Provide the [x, y] coordinate of the cell's center where the given text is located.  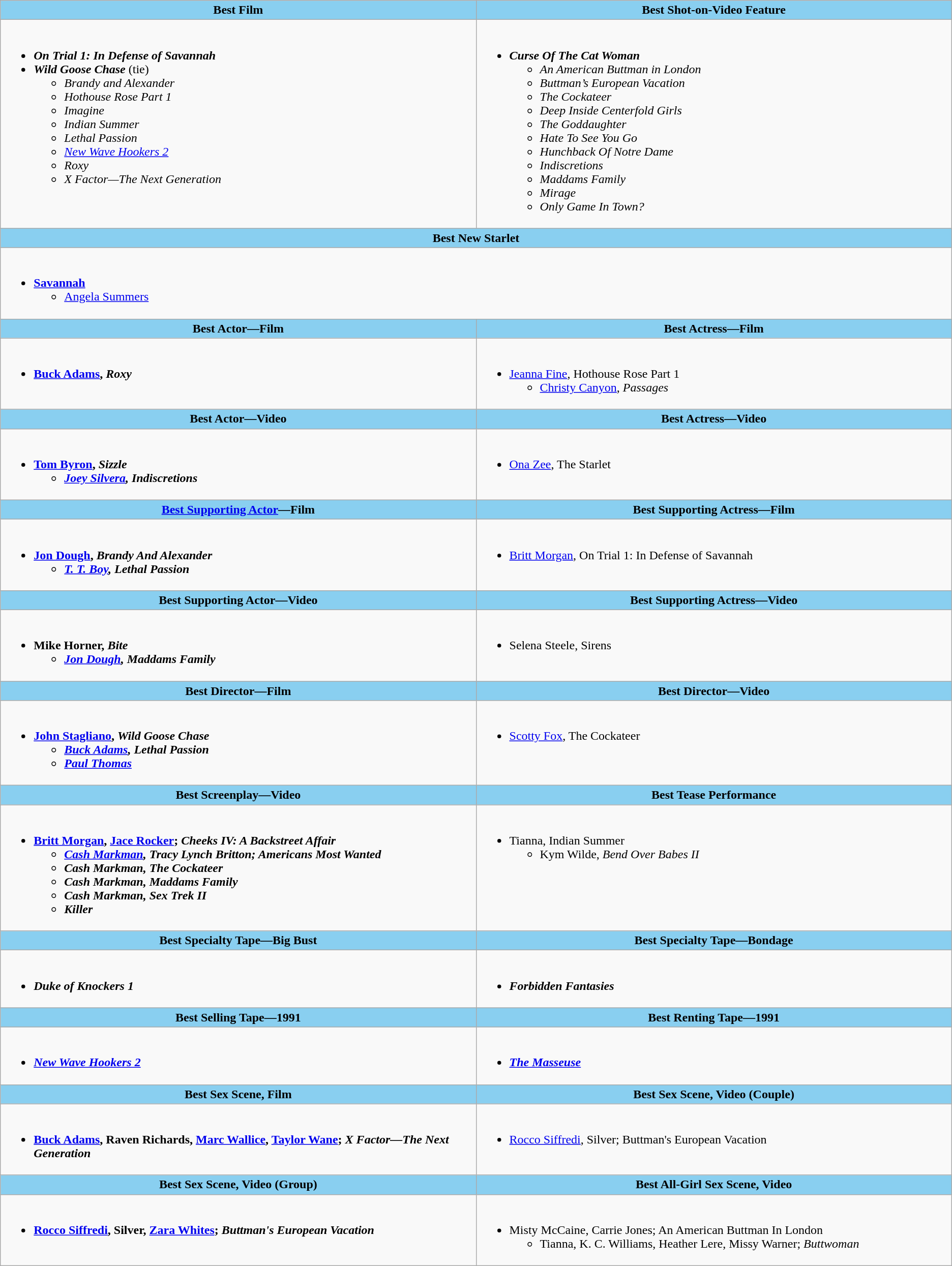
Best All-Girl Sex Scene, Video [714, 1185]
Jeanna Fine, Hothouse Rose Part 1Christy Canyon, Passages [714, 374]
Tom Byron, SizzleJoey Silvera, Indiscretions [238, 464]
Best Actor—Film [238, 328]
Best Specialty Tape—Bondage [714, 941]
Scotty Fox, The Cockateer [714, 743]
Best Sex Scene, Video (Couple) [714, 1094]
Best Supporting Actor—Video [238, 600]
Best Supporting Actress—Film [714, 509]
Mike Horner, BiteJon Dough, Maddams Family [238, 645]
Jon Dough, Brandy And AlexanderT. T. Boy, Lethal Passion [238, 555]
Forbidden Fantasies [714, 979]
Ona Zee, The Starlet [714, 464]
John Stagliano, Wild Goose ChaseBuck Adams, Lethal PassionPaul Thomas [238, 743]
SavannahAngela Summers [476, 283]
Selena Steele, Sirens [714, 645]
Rocco Siffredi, Silver; Buttman's European Vacation [714, 1139]
Best Director—Film [238, 691]
Best Director—Video [714, 691]
The Masseuse [714, 1056]
Best Film [238, 10]
Tianna, Indian SummerKym Wilde, Bend Over Babes II [714, 868]
Best Actress—Film [714, 328]
Buck Adams, Roxy [238, 374]
Britt Morgan, On Trial 1: In Defense of Savannah [714, 555]
Best Specialty Tape—Big Bust [238, 941]
Best Selling Tape—1991 [238, 1017]
Misty McCaine, Carrie Jones; An American Buttman In LondonTianna, K. C. Williams, Heather Lere, Missy Warner; Buttwoman [714, 1230]
Best Supporting Actress—Video [714, 600]
Best Actor—Video [238, 419]
Best Tease Performance [714, 795]
Rocco Siffredi, Silver, Zara Whites; Buttman's European Vacation [238, 1230]
Best Screenplay—Video [238, 795]
Best Shot-on-Video Feature [714, 10]
Best Supporting Actor—Film [238, 509]
Best Actress—Video [714, 419]
Best Sex Scene, Film [238, 1094]
New Wave Hookers 2 [238, 1056]
Buck Adams, Raven Richards, Marc Wallice, Taylor Wane; X Factor—The Next Generation [238, 1139]
Best New Starlet [476, 238]
Best Sex Scene, Video (Group) [238, 1185]
Duke of Knockers 1 [238, 979]
Best Renting Tape—1991 [714, 1017]
